Return [X, Y] of the center of cell containing provided text 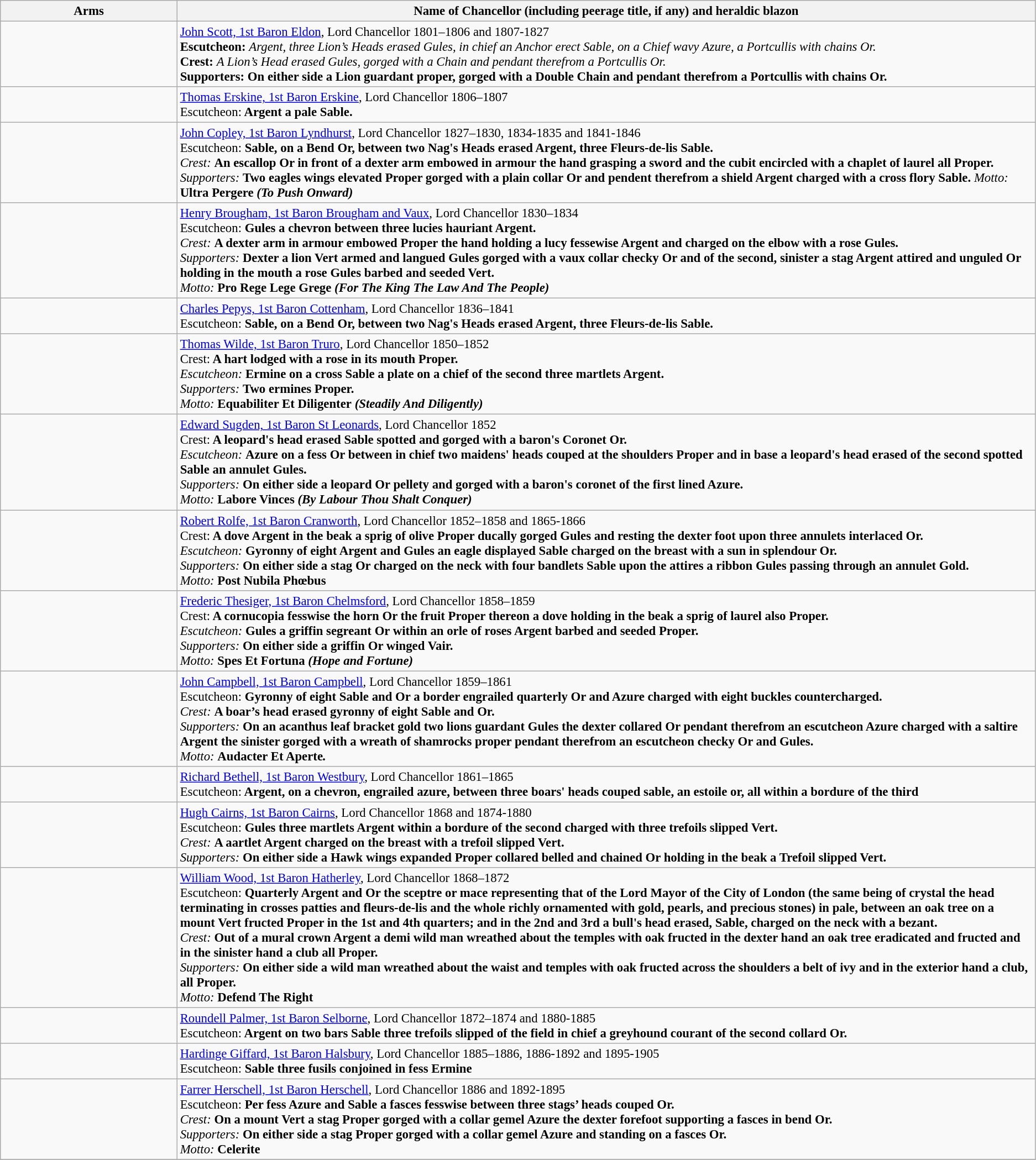
Arms [89, 11]
Thomas Erskine, 1st Baron Erskine, Lord Chancellor 1806–1807Escutcheon: Argent a pale Sable. [606, 105]
Name of Chancellor (including peerage title, if any) and heraldic blazon [606, 11]
Hardinge Giffard, 1st Baron Halsbury, Lord Chancellor 1885–1886, 1886-1892 and 1895-1905Escutcheon: Sable three fusils conjoined in fess Ermine [606, 1061]
